Detect which cell encompasses the target text, then output its [X, Y] center coordinate. 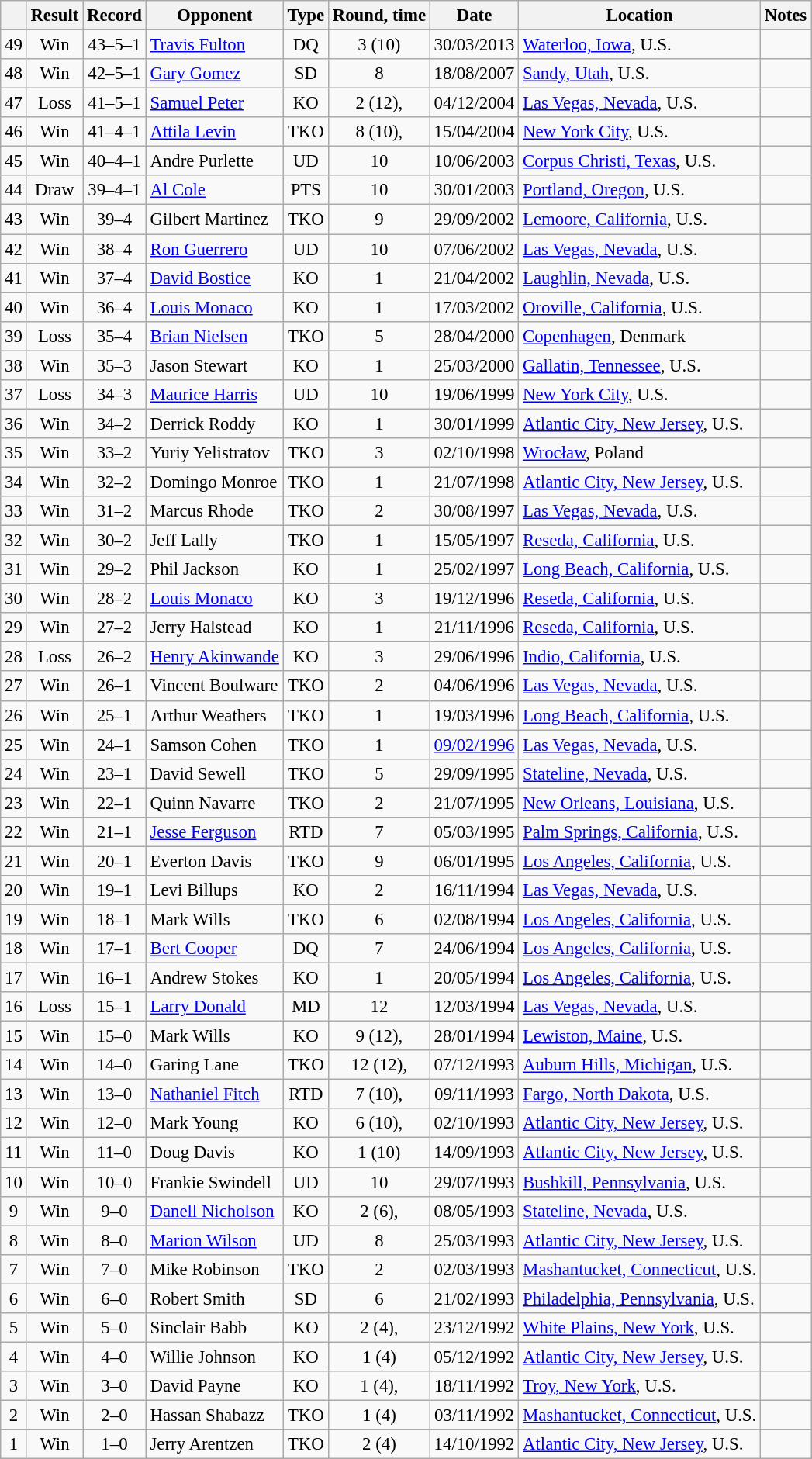
31 [14, 569]
20 [14, 890]
Lemoore, California, U.S. [640, 220]
10/06/2003 [474, 161]
04/12/2004 [474, 103]
45 [14, 161]
25/03/1993 [474, 1240]
6 (10), [378, 1124]
12–0 [115, 1124]
21 [14, 861]
Jeff Lally [214, 541]
21/04/2002 [474, 278]
19 [14, 919]
Jerry Halstead [214, 628]
2 (4), [378, 1328]
19/03/1996 [474, 715]
David Payne [214, 1386]
15/05/1997 [474, 541]
Henry Akinwande [214, 657]
Attila Levin [214, 132]
13 [14, 1094]
9–0 [115, 1211]
Lewiston, Maine, U.S. [640, 1036]
27 [14, 686]
29–2 [115, 569]
29/09/2002 [474, 220]
12 (12), [378, 1065]
39–4–1 [115, 190]
09/02/1996 [474, 745]
36 [14, 424]
White Plains, New York, U.S. [640, 1328]
17/03/2002 [474, 307]
30 [14, 599]
19–1 [115, 890]
33–2 [115, 453]
Phil Jackson [214, 569]
29/09/1995 [474, 773]
34 [14, 482]
4 [14, 1357]
2 (6), [378, 1211]
25 [14, 745]
Vincent Boulware [214, 686]
18/11/1992 [474, 1386]
14/09/1993 [474, 1153]
47 [14, 103]
New Orleans, Louisiana, U.S. [640, 803]
2 (4) [378, 1444]
Arthur Weathers [214, 715]
Portland, Oregon, U.S. [640, 190]
41–5–1 [115, 103]
Sinclair Babb [214, 1328]
11–0 [115, 1153]
21/07/1998 [474, 482]
37–4 [115, 278]
03/11/1992 [474, 1415]
04/06/1996 [474, 686]
4–0 [115, 1357]
02/10/1993 [474, 1124]
20/05/1994 [474, 978]
Quinn Navarre [214, 803]
Draw [54, 190]
1 (10) [378, 1153]
Gary Gomez [214, 74]
02/03/1993 [474, 1269]
34–3 [115, 395]
Date [474, 16]
30/08/1997 [474, 511]
24–1 [115, 745]
12/03/1994 [474, 1007]
Derrick Roddy [214, 424]
30–2 [115, 541]
5–0 [115, 1328]
24/06/1994 [474, 949]
Notes [786, 16]
28/01/1994 [474, 1036]
Bert Cooper [214, 949]
David Sewell [214, 773]
46 [14, 132]
19/12/1996 [474, 599]
22 [14, 832]
23/12/1992 [474, 1328]
Nathaniel Fitch [214, 1094]
Willie Johnson [214, 1357]
Marcus Rhode [214, 511]
05/12/1992 [474, 1357]
Ron Guerrero [214, 249]
Mark Young [214, 1124]
8 (10), [378, 132]
Oroville, California, U.S. [640, 307]
07/12/1993 [474, 1065]
7–0 [115, 1269]
16 [14, 1007]
15–1 [115, 1007]
Location [640, 16]
Gilbert Martinez [214, 220]
16–1 [115, 978]
20–1 [115, 861]
36–4 [115, 307]
26–2 [115, 657]
29/06/1996 [474, 657]
02/10/1998 [474, 453]
26 [14, 715]
19/06/1999 [474, 395]
33 [14, 511]
14 [14, 1065]
35–4 [115, 336]
8–0 [115, 1240]
Palm Springs, California, U.S. [640, 832]
28/04/2000 [474, 336]
18/08/2007 [474, 74]
02/08/1994 [474, 919]
32–2 [115, 482]
Yuriy Yelistratov [214, 453]
09/11/1993 [474, 1094]
Sandy, Utah, U.S. [640, 74]
14–0 [115, 1065]
Round, time [378, 16]
32 [14, 541]
Al Cole [214, 190]
Robert Smith [214, 1298]
Troy, New York, U.S. [640, 1386]
7 (10), [378, 1094]
Jerry Arentzen [214, 1444]
Marion Wilson [214, 1240]
39–4 [115, 220]
16/11/1994 [474, 890]
Frankie Swindell [214, 1182]
Indio, California, U.S. [640, 657]
14/10/1992 [474, 1444]
37 [14, 395]
15–0 [115, 1036]
38–4 [115, 249]
43–5–1 [115, 45]
Everton Davis [214, 861]
21/07/1995 [474, 803]
Samuel Peter [214, 103]
49 [14, 45]
Levi Billups [214, 890]
Auburn Hills, Michigan, U.S. [640, 1065]
30/01/2003 [474, 190]
17 [14, 978]
40 [14, 307]
Copenhagen, Denmark [640, 336]
17–1 [115, 949]
Samson Cohen [214, 745]
Travis Fulton [214, 45]
38 [14, 365]
Gallatin, Tennessee, U.S. [640, 365]
Result [54, 16]
Corpus Christi, Texas, U.S. [640, 161]
08/05/1993 [474, 1211]
18–1 [115, 919]
40–4–1 [115, 161]
Record [115, 16]
Bushkill, Pennsylvania, U.S. [640, 1182]
Jesse Ferguson [214, 832]
21/02/1993 [474, 1298]
6–0 [115, 1298]
44 [14, 190]
21–1 [115, 832]
MD [306, 1007]
Opponent [214, 16]
21/11/1996 [474, 628]
35–3 [115, 365]
Doug Davis [214, 1153]
Jason Stewart [214, 365]
15/04/2004 [474, 132]
25/03/2000 [474, 365]
26–1 [115, 686]
41–4–1 [115, 132]
23 [14, 803]
Danell Nicholson [214, 1211]
30/03/2013 [474, 45]
9 (12), [378, 1036]
13–0 [115, 1094]
1 (4), [378, 1386]
06/01/1995 [474, 861]
25/02/1997 [474, 569]
15 [14, 1036]
1–0 [115, 1444]
41 [14, 278]
31–2 [115, 511]
29/07/1993 [474, 1182]
27–2 [115, 628]
Waterloo, Iowa, U.S. [640, 45]
10–0 [115, 1182]
22–1 [115, 803]
3–0 [115, 1386]
48 [14, 74]
42–5–1 [115, 74]
Andrew Stokes [214, 978]
24 [14, 773]
Hassan Shabazz [214, 1415]
Larry Donald [214, 1007]
07/06/2002 [474, 249]
23–1 [115, 773]
28–2 [115, 599]
Laughlin, Nevada, U.S. [640, 278]
25–1 [115, 715]
Wrocław, Poland [640, 453]
11 [14, 1153]
34–2 [115, 424]
42 [14, 249]
Brian Nielsen [214, 336]
43 [14, 220]
35 [14, 453]
18 [14, 949]
Maurice Harris [214, 395]
Fargo, North Dakota, U.S. [640, 1094]
28 [14, 657]
2 (12), [378, 103]
Andre Purlette [214, 161]
29 [14, 628]
05/03/1995 [474, 832]
2–0 [115, 1415]
Garing Lane [214, 1065]
Type [306, 16]
PTS [306, 190]
30/01/1999 [474, 424]
Philadelphia, Pennsylvania, U.S. [640, 1298]
Mike Robinson [214, 1269]
Domingo Monroe [214, 482]
David Bostice [214, 278]
3 (10) [378, 45]
39 [14, 336]
